Pinpoint the cell where the given text exists, returning its (X, Y) midpoint coordinate. 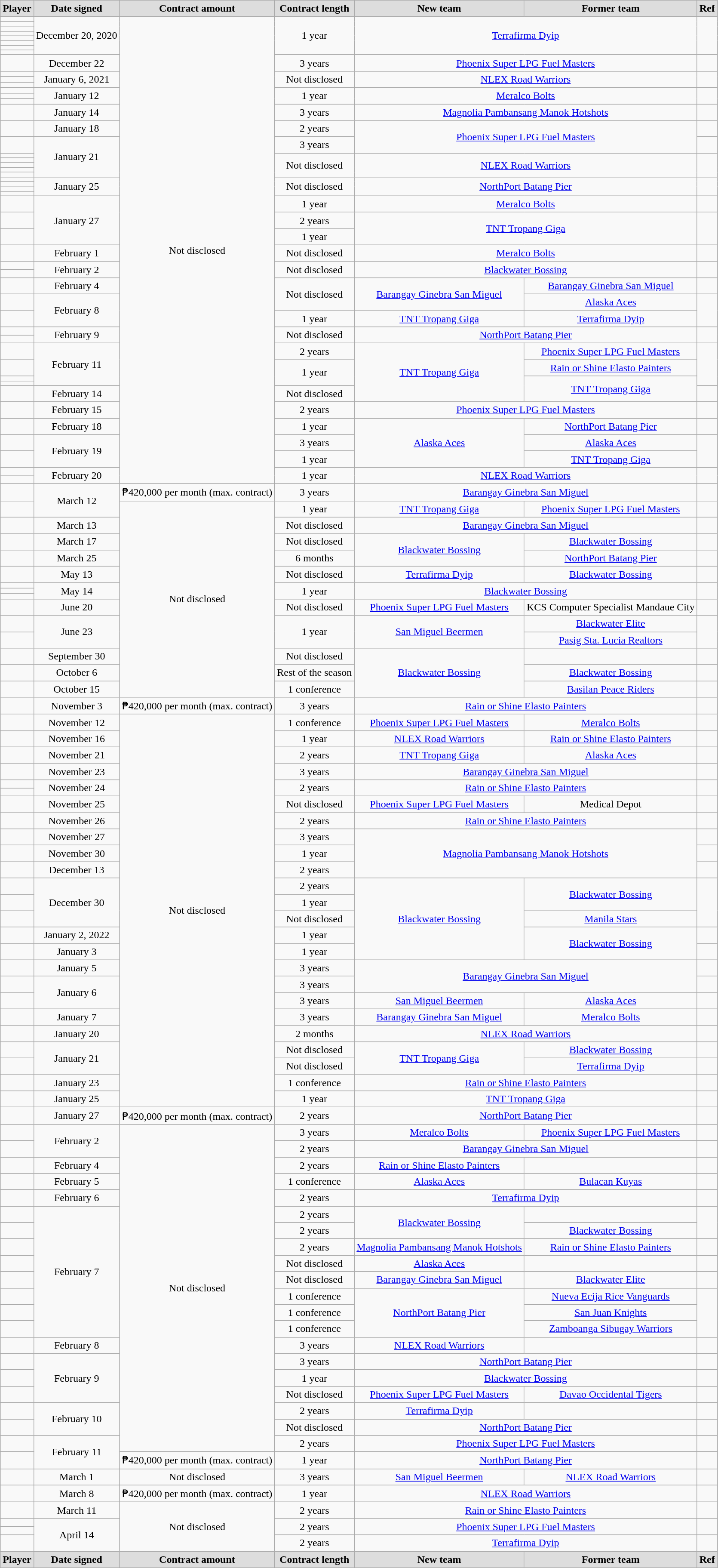
November 30 (77, 853)
December 13 (77, 870)
October 15 (77, 689)
Zamboanga Sibugay Warriors (611, 1329)
February 19 (77, 451)
January 6, 2021 (77, 79)
February 15 (77, 410)
November 21 (77, 755)
January 14 (77, 112)
March 1 (77, 1477)
January 12 (77, 95)
Nueva Ecija Rice Vanguards (611, 1296)
March 12 (77, 500)
KCS Computer Specialist Mandaue City (611, 607)
November 16 (77, 739)
March 25 (77, 558)
November 3 (77, 706)
November 12 (77, 722)
February 20 (77, 475)
January 5 (77, 968)
Basilan Peace Riders (611, 689)
November 23 (77, 771)
Pasig Sta. Lucia Realtors (611, 640)
March 17 (77, 542)
June 20 (77, 607)
January 6 (77, 992)
January 23 (77, 1083)
January 7 (77, 1017)
February 7 (77, 1272)
November 24 (77, 788)
February 1 (77, 253)
June 23 (77, 632)
May 14 (77, 591)
February 6 (77, 1198)
November 26 (77, 821)
March 13 (77, 525)
September 30 (77, 656)
October 6 (77, 673)
Medical Depot (611, 804)
January 18 (77, 129)
February 10 (77, 1419)
December 30 (77, 903)
May 13 (77, 574)
February 18 (77, 426)
San Juan Knights (611, 1312)
April 14 (77, 1535)
November 27 (77, 837)
February 14 (77, 394)
December 22 (77, 63)
Rest of the season (315, 673)
2 months (315, 1034)
6 months (315, 558)
Davao Occidental Tigers (611, 1394)
February 5 (77, 1182)
March 8 (77, 1494)
January 2, 2022 (77, 935)
January 20 (77, 1034)
December 20, 2020 (77, 36)
Manila Stars (611, 919)
January 3 (77, 952)
November 25 (77, 804)
March 11 (77, 1510)
Bulacan Kuyas (611, 1182)
